Pinpoint the cell where the given text exists, returning its [x, y] midpoint coordinate. 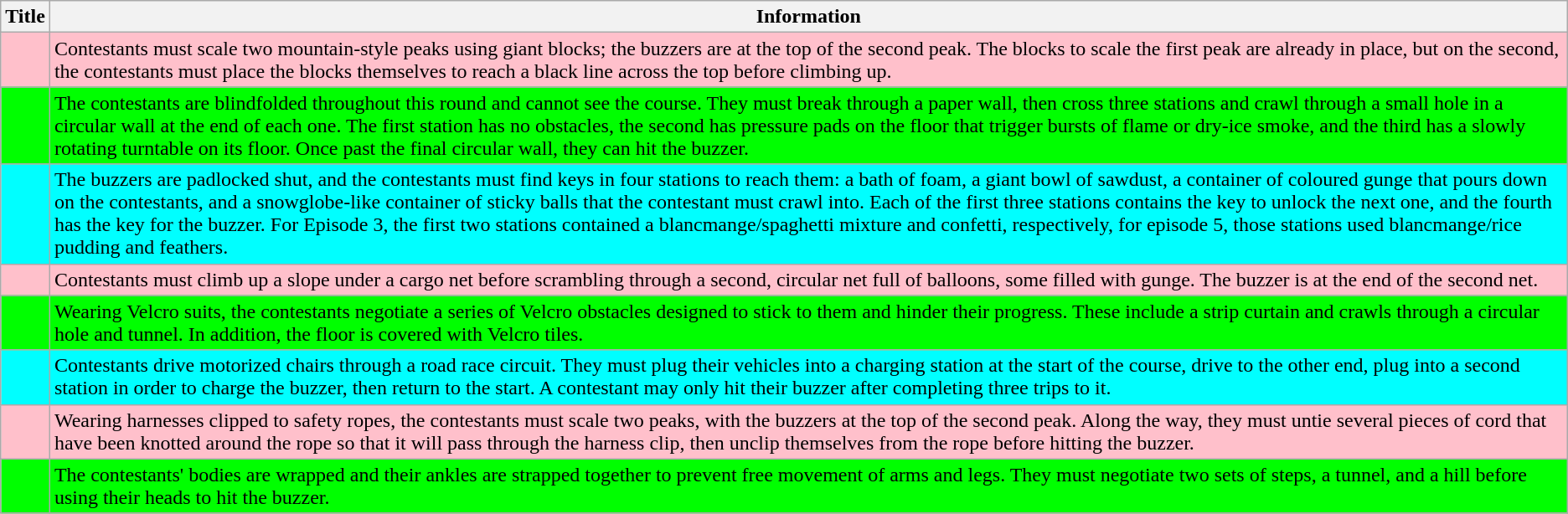
Title [25, 17]
Information [808, 17]
